Determine the (X, Y) coordinate at the center of the cell enclosing the given text.  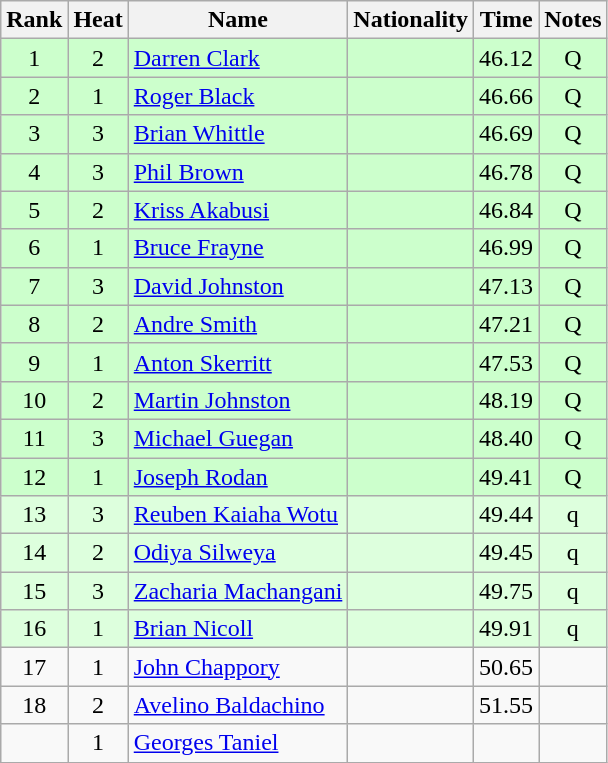
8 (34, 324)
Kriss Akabusi (238, 210)
Avelino Baldachino (238, 705)
Heat (98, 20)
47.21 (506, 324)
17 (34, 667)
47.53 (506, 362)
David Johnston (238, 286)
Nationality (411, 20)
48.19 (506, 400)
7 (34, 286)
49.44 (506, 515)
5 (34, 210)
Reuben Kaiaha Wotu (238, 515)
Brian Nicoll (238, 629)
12 (34, 477)
46.12 (506, 58)
46.69 (506, 134)
6 (34, 248)
49.41 (506, 477)
Rank (34, 20)
10 (34, 400)
46.66 (506, 96)
49.75 (506, 591)
49.91 (506, 629)
Zacharia Machangani (238, 591)
Time (506, 20)
Michael Guegan (238, 438)
46.99 (506, 248)
18 (34, 705)
11 (34, 438)
47.13 (506, 286)
John Chappory (238, 667)
Phil Brown (238, 172)
46.78 (506, 172)
Notes (573, 20)
Odiya Silweya (238, 553)
Roger Black (238, 96)
46.84 (506, 210)
15 (34, 591)
Darren Clark (238, 58)
51.55 (506, 705)
Andre Smith (238, 324)
50.65 (506, 667)
Georges Taniel (238, 743)
Joseph Rodan (238, 477)
16 (34, 629)
4 (34, 172)
13 (34, 515)
9 (34, 362)
Anton Skerritt (238, 362)
14 (34, 553)
Bruce Frayne (238, 248)
Martin Johnston (238, 400)
Name (238, 20)
Brian Whittle (238, 134)
48.40 (506, 438)
49.45 (506, 553)
